For the text-containing cell, return its midpoint in (x, y) coordinate format. 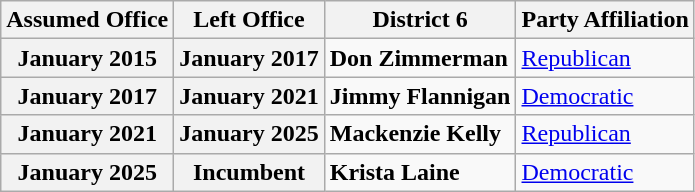
Assumed Office (88, 20)
Left Office (249, 20)
January 2015 (88, 58)
Party Affiliation (605, 20)
Jimmy Flannigan (420, 96)
Incumbent (249, 172)
Krista Laine (420, 172)
Don Zimmerman (420, 58)
Mackenzie Kelly (420, 134)
District 6 (420, 20)
